For the text-containing cell, return its midpoint in (X, Y) coordinate format. 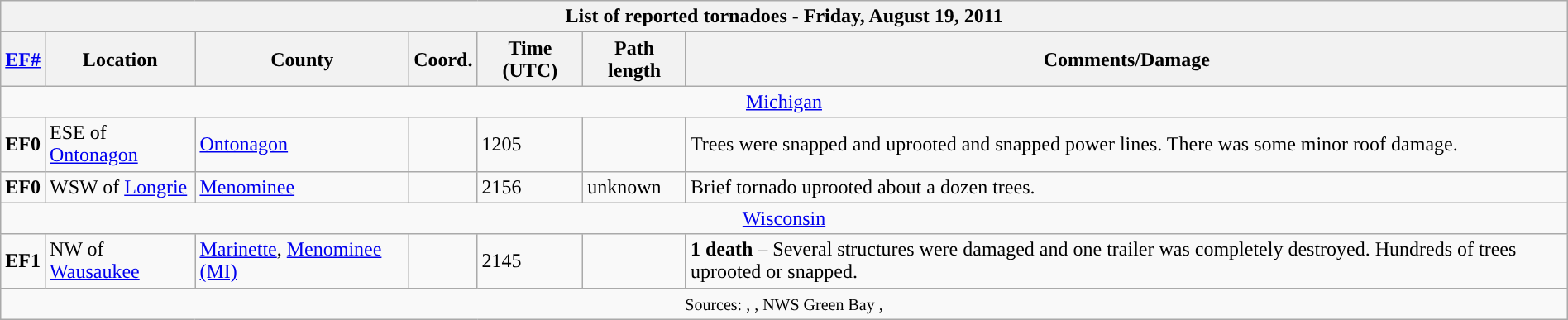
EF1 (23, 261)
Trees were snapped and uprooted and snapped power lines. There was some minor roof damage. (1126, 144)
NW of Wausaukee (119, 261)
EF# (23, 60)
ESE of Ontonagon (119, 144)
Coord. (443, 60)
Menominee (303, 187)
Wisconsin (784, 218)
Comments/Damage (1126, 60)
1 death – Several structures were damaged and one trailer was completely destroyed. Hundreds of trees uprooted or snapped. (1126, 261)
County (303, 60)
Ontonagon (303, 144)
Michigan (784, 102)
WSW of Longrie (119, 187)
Brief tornado uprooted about a dozen trees. (1126, 187)
1205 (530, 144)
2145 (530, 261)
Path length (635, 60)
2156 (530, 187)
Sources: , , NWS Green Bay , (784, 303)
unknown (635, 187)
Marinette, Menominee (MI) (303, 261)
List of reported tornadoes - Friday, August 19, 2011 (784, 17)
Location (119, 60)
Time (UTC) (530, 60)
